Search for the cell housing the specified text and yield its [X, Y] center coordinate. 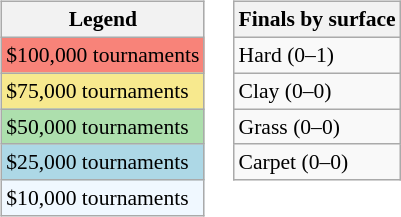
Carpet (0–0) [318, 162]
$100,000 tournaments [102, 55]
$75,000 tournaments [102, 91]
Clay (0–0) [318, 91]
$10,000 tournaments [102, 198]
$25,000 tournaments [102, 162]
Grass (0–0) [318, 127]
Legend [102, 20]
$50,000 tournaments [102, 127]
Finals by surface [318, 20]
Hard (0–1) [318, 55]
